Capture the cell that displays the provided text and extract its [x, y] central coordinate. 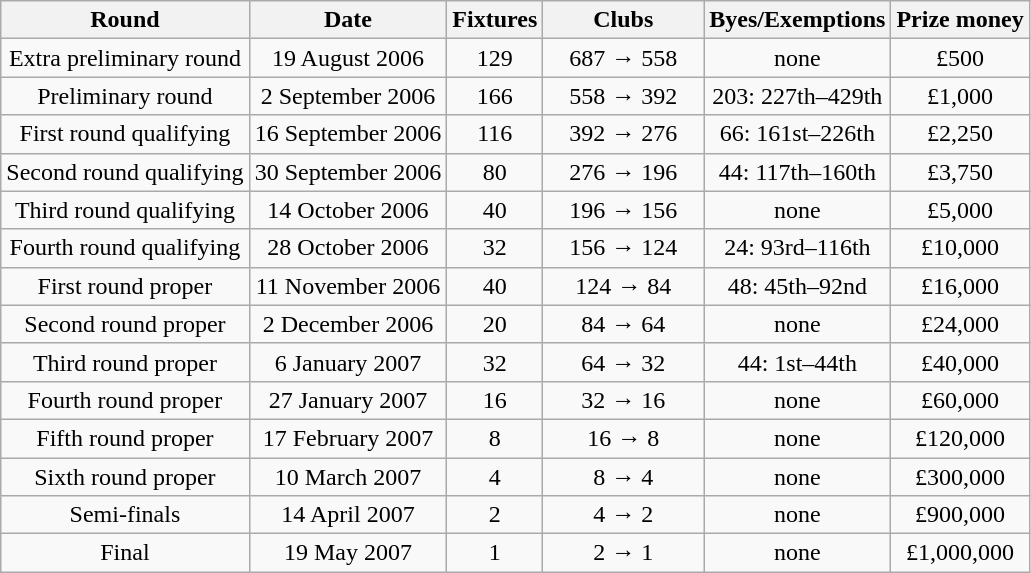
28 October 2006 [348, 248]
£900,000 [960, 515]
£10,000 [960, 248]
4 → 2 [624, 515]
£5,000 [960, 210]
19 May 2007 [348, 553]
44: 117th–160th [798, 172]
4 [495, 477]
Second round qualifying [125, 172]
Round [125, 20]
32 → 16 [624, 400]
Extra preliminary round [125, 58]
Sixth round proper [125, 477]
19 August 2006 [348, 58]
2 December 2006 [348, 324]
£2,250 [960, 134]
Final [125, 553]
£24,000 [960, 324]
30 September 2006 [348, 172]
11 November 2006 [348, 286]
£1,000,000 [960, 553]
48: 45th–92nd [798, 286]
First round qualifying [125, 134]
27 January 2007 [348, 400]
Preliminary round [125, 96]
6 January 2007 [348, 362]
£300,000 [960, 477]
1 [495, 553]
Second round proper [125, 324]
Third round qualifying [125, 210]
£1,000 [960, 96]
124 → 84 [624, 286]
24: 93rd–116th [798, 248]
17 February 2007 [348, 438]
392 → 276 [624, 134]
14 April 2007 [348, 515]
16 September 2006 [348, 134]
£3,750 [960, 172]
44: 1st–44th [798, 362]
196 → 156 [624, 210]
116 [495, 134]
16 → 8 [624, 438]
16 [495, 400]
2 [495, 515]
66: 161st–226th [798, 134]
20 [495, 324]
Clubs [624, 20]
£40,000 [960, 362]
Fourth round proper [125, 400]
80 [495, 172]
Semi-finals [125, 515]
Prize money [960, 20]
£60,000 [960, 400]
2 September 2006 [348, 96]
687 → 558 [624, 58]
Fourth round qualifying [125, 248]
Byes/Exemptions [798, 20]
Date [348, 20]
8 [495, 438]
£16,000 [960, 286]
10 March 2007 [348, 477]
84 → 64 [624, 324]
2 → 1 [624, 553]
129 [495, 58]
166 [495, 96]
14 October 2006 [348, 210]
276 → 196 [624, 172]
64 → 32 [624, 362]
Third round proper [125, 362]
£500 [960, 58]
£120,000 [960, 438]
8 → 4 [624, 477]
156 → 124 [624, 248]
203: 227th–429th [798, 96]
Fixtures [495, 20]
Fifth round proper [125, 438]
First round proper [125, 286]
558 → 392 [624, 96]
